Extract the (X, Y) coordinate from the center of the cell holding the provided text.  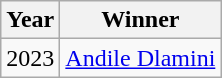
2023 (30, 58)
Winner (140, 20)
Year (30, 20)
Andile Dlamini (140, 58)
